Identify which cell holds the provided text, then report its [X, Y] central coordinate. 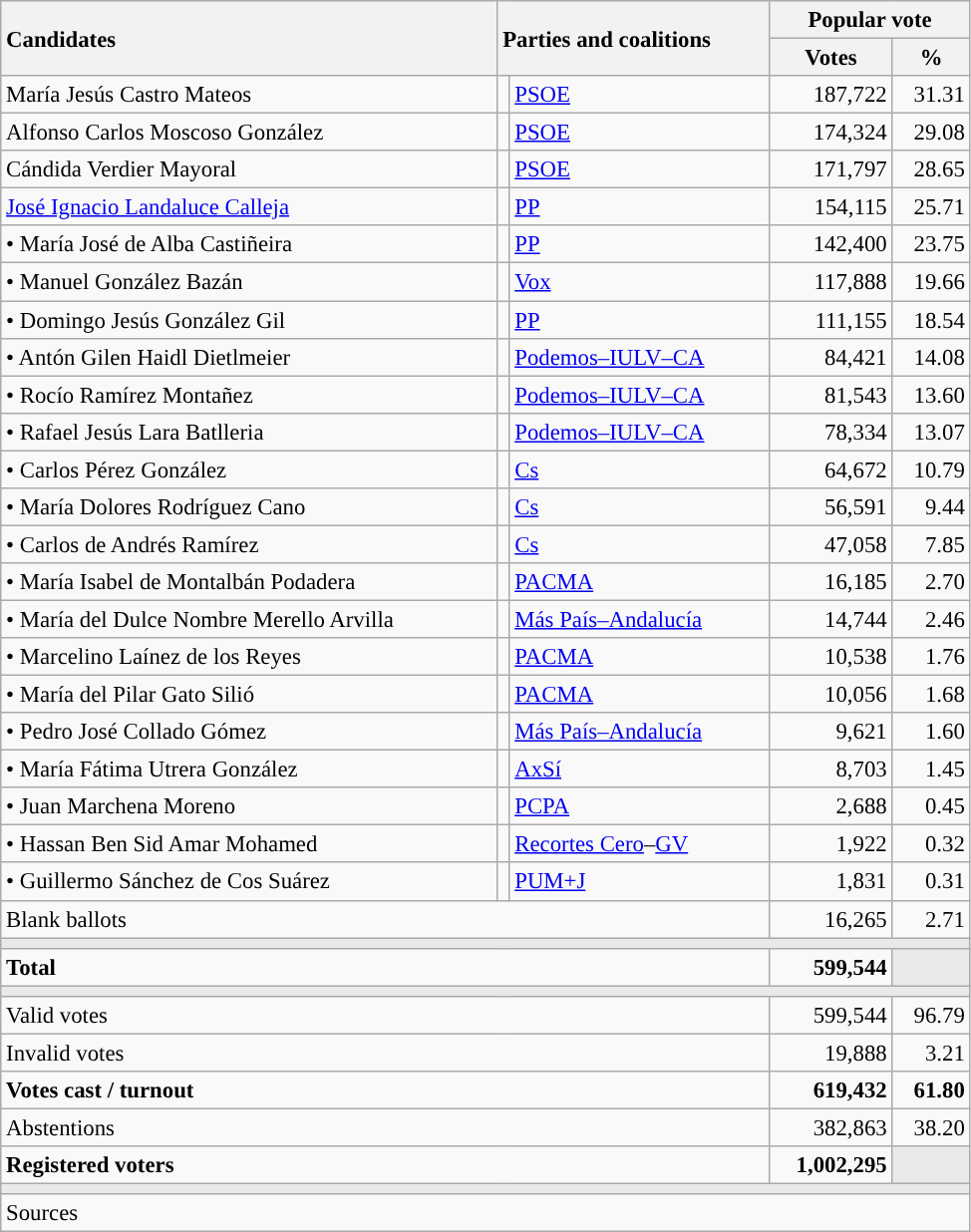
• Manuel González Bazán [249, 282]
Candidates [249, 38]
47,058 [831, 544]
13.07 [931, 432]
AxSí [640, 770]
25.71 [931, 207]
187,722 [831, 95]
• Carlos de Andrés Ramírez [249, 544]
56,591 [831, 507]
18.54 [931, 320]
Popular vote [869, 20]
619,432 [831, 1090]
16,265 [831, 919]
Votes cast / turnout [385, 1090]
1.68 [931, 695]
Abstentions [385, 1127]
1.76 [931, 657]
38.20 [931, 1127]
2.70 [931, 582]
29.08 [931, 133]
8,703 [831, 770]
• Carlos Pérez González [249, 469]
• Rocío Ramírez Montañez [249, 395]
78,334 [831, 432]
• Juan Marchena Moreno [249, 806]
10.79 [931, 469]
• Guillermo Sánchez de Cos Suárez [249, 882]
% [931, 58]
81,543 [831, 395]
1,831 [831, 882]
7.85 [931, 544]
84,421 [831, 357]
10,056 [831, 695]
2,688 [831, 806]
Total [385, 967]
13.60 [931, 395]
Cándida Verdier Mayoral [249, 169]
0.31 [931, 882]
• María Fátima Utrera González [249, 770]
28.65 [931, 169]
31.31 [931, 95]
16,185 [831, 582]
142,400 [831, 244]
• Marcelino Laínez de los Reyes [249, 657]
174,324 [831, 133]
• Hassan Ben Sid Amar Mohamed [249, 844]
10,538 [831, 657]
José Ignacio Landaluce Calleja [249, 207]
1.45 [931, 770]
• Domingo Jesús González Gil [249, 320]
154,115 [831, 207]
111,155 [831, 320]
Vox [640, 282]
0.32 [931, 844]
Registered voters [385, 1165]
61.80 [931, 1090]
1.60 [931, 732]
• Pedro José Collado Gómez [249, 732]
2.46 [931, 619]
• María José de Alba Castiñeira [249, 244]
• María Isabel de Montalbán Podadera [249, 582]
3.21 [931, 1053]
382,863 [831, 1127]
Valid votes [385, 1016]
1,922 [831, 844]
PCPA [640, 806]
117,888 [831, 282]
Votes [831, 58]
Invalid votes [385, 1053]
96.79 [931, 1016]
María Jesús Castro Mateos [249, 95]
2.71 [931, 919]
• María Dolores Rodríguez Cano [249, 507]
• María del Pilar Gato Silió [249, 695]
Sources [485, 1213]
171,797 [831, 169]
1,002,295 [831, 1165]
PUM+J [640, 882]
Alfonso Carlos Moscoso González [249, 133]
14,744 [831, 619]
19.66 [931, 282]
23.75 [931, 244]
0.45 [931, 806]
• Rafael Jesús Lara Batlleria [249, 432]
Blank ballots [385, 919]
Recortes Cero–GV [640, 844]
19,888 [831, 1053]
9,621 [831, 732]
• María del Dulce Nombre Merello Arvilla [249, 619]
64,672 [831, 469]
Parties and coalitions [634, 38]
9.44 [931, 507]
• Antón Gilen Haidl Dietlmeier [249, 357]
14.08 [931, 357]
